From the cell containing the given text, extract its center point as (X, Y) coordinate. 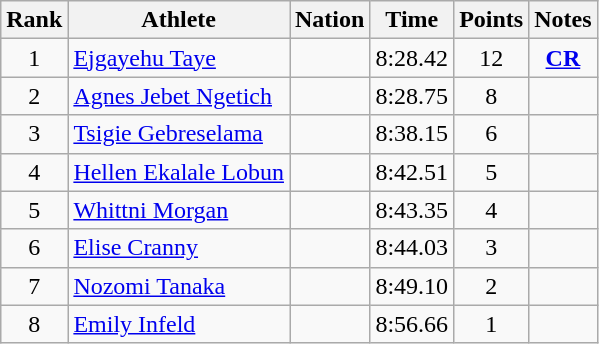
7 (34, 286)
Athlete (179, 20)
8:43.35 (412, 210)
Notes (563, 20)
Tsigie Gebreselama (179, 134)
CR (563, 58)
8:42.51 (412, 172)
Emily Infeld (179, 324)
Ejgayehu Taye (179, 58)
Time (412, 20)
8:28.42 (412, 58)
Hellen Ekalale Lobun (179, 172)
Rank (34, 20)
8:28.75 (412, 96)
8:38.15 (412, 134)
Agnes Jebet Ngetich (179, 96)
Nozomi Tanaka (179, 286)
Whittni Morgan (179, 210)
Nation (330, 20)
Elise Cranny (179, 248)
Points (492, 20)
8:44.03 (412, 248)
12 (492, 58)
8:49.10 (412, 286)
8:56.66 (412, 324)
